Output the (X, Y) coordinate of the center of the cell containing the given text.  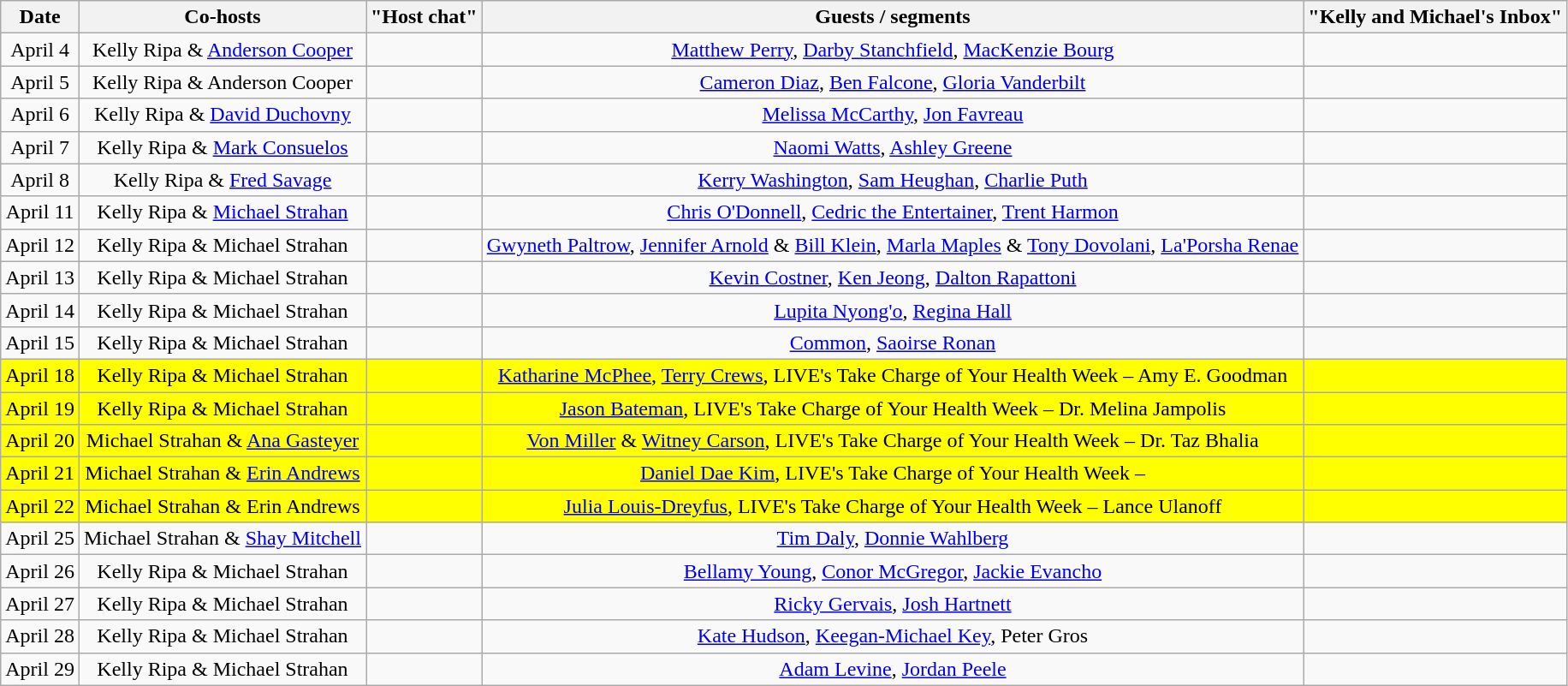
April 28 (40, 636)
April 12 (40, 245)
Katharine McPhee, Terry Crews, LIVE's Take Charge of Your Health Week – Amy E. Goodman (893, 375)
Bellamy Young, Conor McGregor, Jackie Evancho (893, 571)
April 11 (40, 212)
April 21 (40, 474)
April 7 (40, 147)
Co-hosts (223, 17)
Von Miller & Witney Carson, LIVE's Take Charge of Your Health Week – Dr. Taz Bhalia (893, 441)
April 26 (40, 571)
"Host chat" (425, 17)
Naomi Watts, Ashley Greene (893, 147)
Chris O'Donnell, Cedric the Entertainer, Trent Harmon (893, 212)
Jason Bateman, LIVE's Take Charge of Your Health Week – Dr. Melina Jampolis (893, 409)
Julia Louis-Dreyfus, LIVE's Take Charge of Your Health Week – Lance Ulanoff (893, 506)
April 13 (40, 277)
Kelly Ripa & David Duchovny (223, 115)
April 27 (40, 604)
Guests / segments (893, 17)
April 25 (40, 539)
April 18 (40, 375)
Lupita Nyong'o, Regina Hall (893, 310)
April 8 (40, 180)
April 15 (40, 343)
Kevin Costner, Ken Jeong, Dalton Rapattoni (893, 277)
"Kelly and Michael's Inbox" (1435, 17)
Cameron Diaz, Ben Falcone, Gloria Vanderbilt (893, 82)
Melissa McCarthy, Jon Favreau (893, 115)
April 19 (40, 409)
Daniel Dae Kim, LIVE's Take Charge of Your Health Week – (893, 474)
Kerry Washington, Sam Heughan, Charlie Puth (893, 180)
April 29 (40, 669)
April 22 (40, 506)
Gwyneth Paltrow, Jennifer Arnold & Bill Klein, Marla Maples & Tony Dovolani, La'Porsha Renae (893, 245)
Michael Strahan & Shay Mitchell (223, 539)
Ricky Gervais, Josh Hartnett (893, 604)
April 14 (40, 310)
Adam Levine, Jordan Peele (893, 669)
Kelly Ripa & Mark Consuelos (223, 147)
April 4 (40, 50)
Tim Daly, Donnie Wahlberg (893, 539)
Kelly Ripa & Fred Savage (223, 180)
Michael Strahan & Ana Gasteyer (223, 441)
Matthew Perry, Darby Stanchfield, MacKenzie Bourg (893, 50)
April 6 (40, 115)
Common, Saoirse Ronan (893, 343)
Date (40, 17)
April 5 (40, 82)
April 20 (40, 441)
Kate Hudson, Keegan-Michael Key, Peter Gros (893, 636)
